Search for the cell housing the specified text and yield its [X, Y] center coordinate. 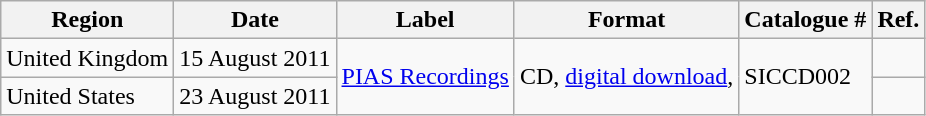
Date [255, 20]
Region [88, 20]
15 August 2011 [255, 58]
PIAS Recordings [425, 77]
Label [425, 20]
SICCD002 [806, 77]
Format [626, 20]
United Kingdom [88, 58]
Catalogue # [806, 20]
CD, digital download, [626, 77]
Ref. [898, 20]
United States [88, 96]
23 August 2011 [255, 96]
